For the text-containing cell, return its midpoint in [X, Y] coordinate format. 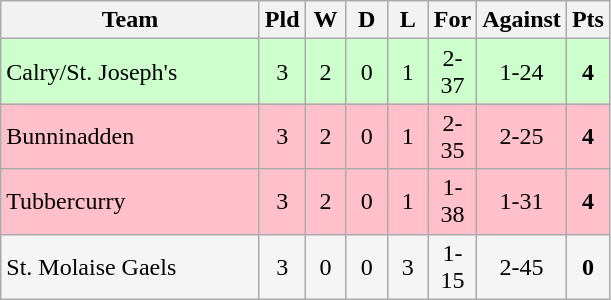
2-37 [452, 72]
2-45 [522, 266]
D [366, 20]
1-15 [452, 266]
1-31 [522, 202]
W [326, 20]
For [452, 20]
1-24 [522, 72]
Calry/St. Joseph's [130, 72]
Against [522, 20]
Team [130, 20]
2-35 [452, 136]
Pts [588, 20]
Tubbercurry [130, 202]
2-25 [522, 136]
L [408, 20]
Bunninadden [130, 136]
St. Molaise Gaels [130, 266]
Pld [282, 20]
1-38 [452, 202]
